Find where the given text appears and provide that cell's center as (X, Y) coordinate. 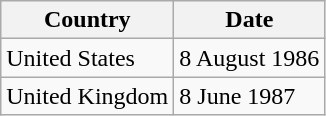
Date (250, 20)
8 June 1987 (250, 96)
Country (88, 20)
United Kingdom (88, 96)
United States (88, 58)
8 August 1986 (250, 58)
